Output the (X, Y) coordinate of the center of the cell containing the given text.  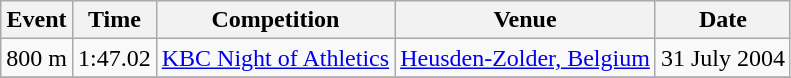
Time (114, 20)
Heusden-Zolder, Belgium (526, 58)
Date (722, 20)
31 July 2004 (722, 58)
800 m (37, 58)
Event (37, 20)
KBC Night of Athletics (275, 58)
Competition (275, 20)
1:47.02 (114, 58)
Venue (526, 20)
